Provide the [x, y] coordinate of the cell's center where the given text is located.  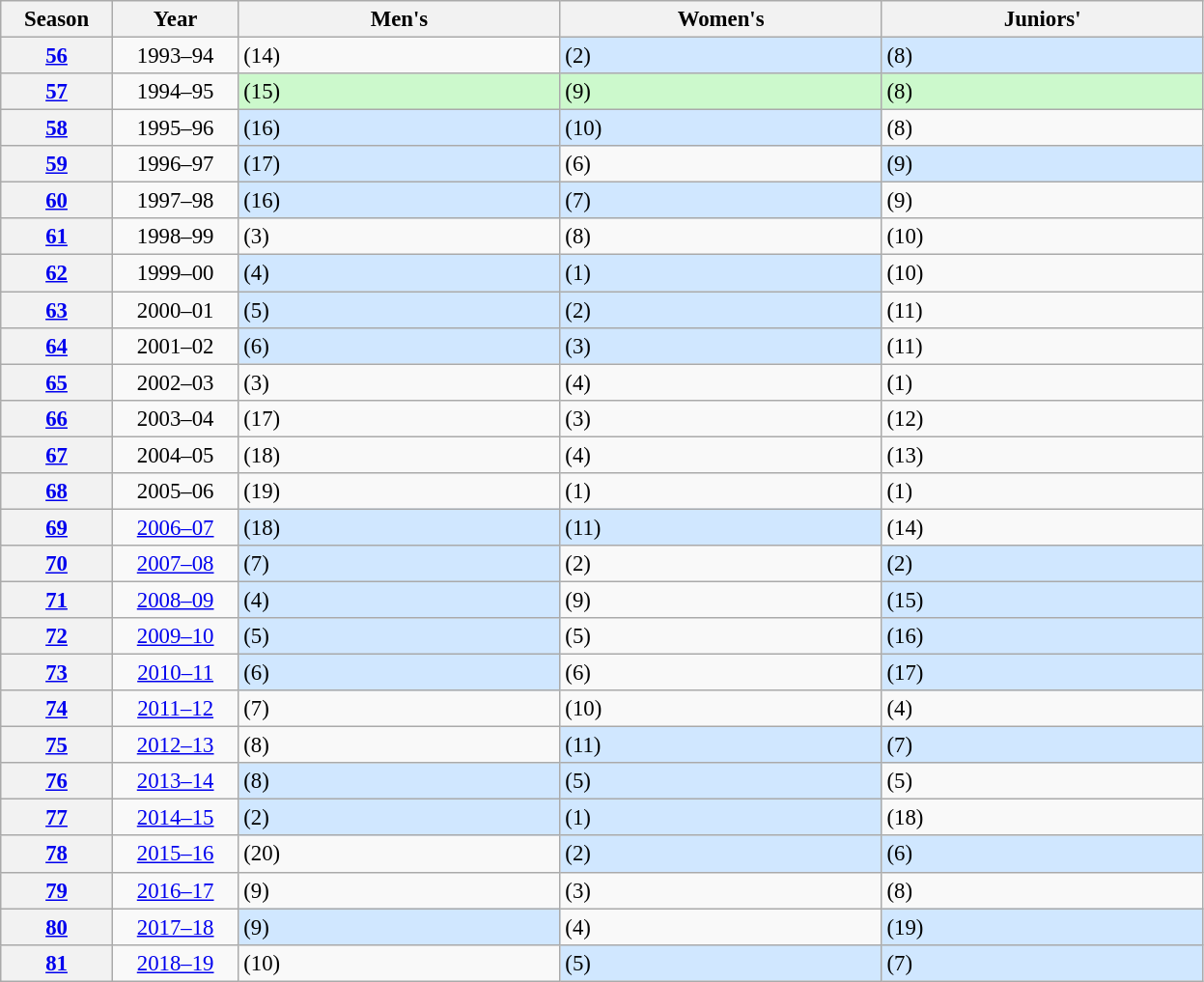
59 [57, 164]
69 [57, 527]
1997–98 [176, 201]
1994–95 [176, 92]
70 [57, 564]
57 [57, 92]
58 [57, 128]
75 [57, 745]
76 [57, 781]
2009–10 [176, 636]
2008–09 [176, 600]
71 [57, 600]
74 [57, 709]
2018–19 [176, 963]
67 [57, 455]
2011–12 [176, 709]
62 [57, 273]
64 [57, 346]
66 [57, 418]
Season [57, 19]
2007–08 [176, 564]
(13) [1043, 455]
1999–00 [176, 273]
2002–03 [176, 382]
2004–05 [176, 455]
1993–94 [176, 56]
81 [57, 963]
1995–96 [176, 128]
2015–16 [176, 855]
Year [176, 19]
56 [57, 56]
Men's [400, 19]
2005–06 [176, 491]
2010–11 [176, 673]
2014–15 [176, 818]
2000–01 [176, 310]
2001–02 [176, 346]
79 [57, 890]
(20) [400, 855]
77 [57, 818]
68 [57, 491]
Women's [720, 19]
2006–07 [176, 527]
60 [57, 201]
80 [57, 927]
1998–99 [176, 237]
63 [57, 310]
2003–04 [176, 418]
2016–17 [176, 890]
65 [57, 382]
73 [57, 673]
2012–13 [176, 745]
61 [57, 237]
Juniors' [1043, 19]
2017–18 [176, 927]
1996–97 [176, 164]
(12) [1043, 418]
2013–14 [176, 781]
72 [57, 636]
78 [57, 855]
